Return (x, y) of the center of cell containing provided text 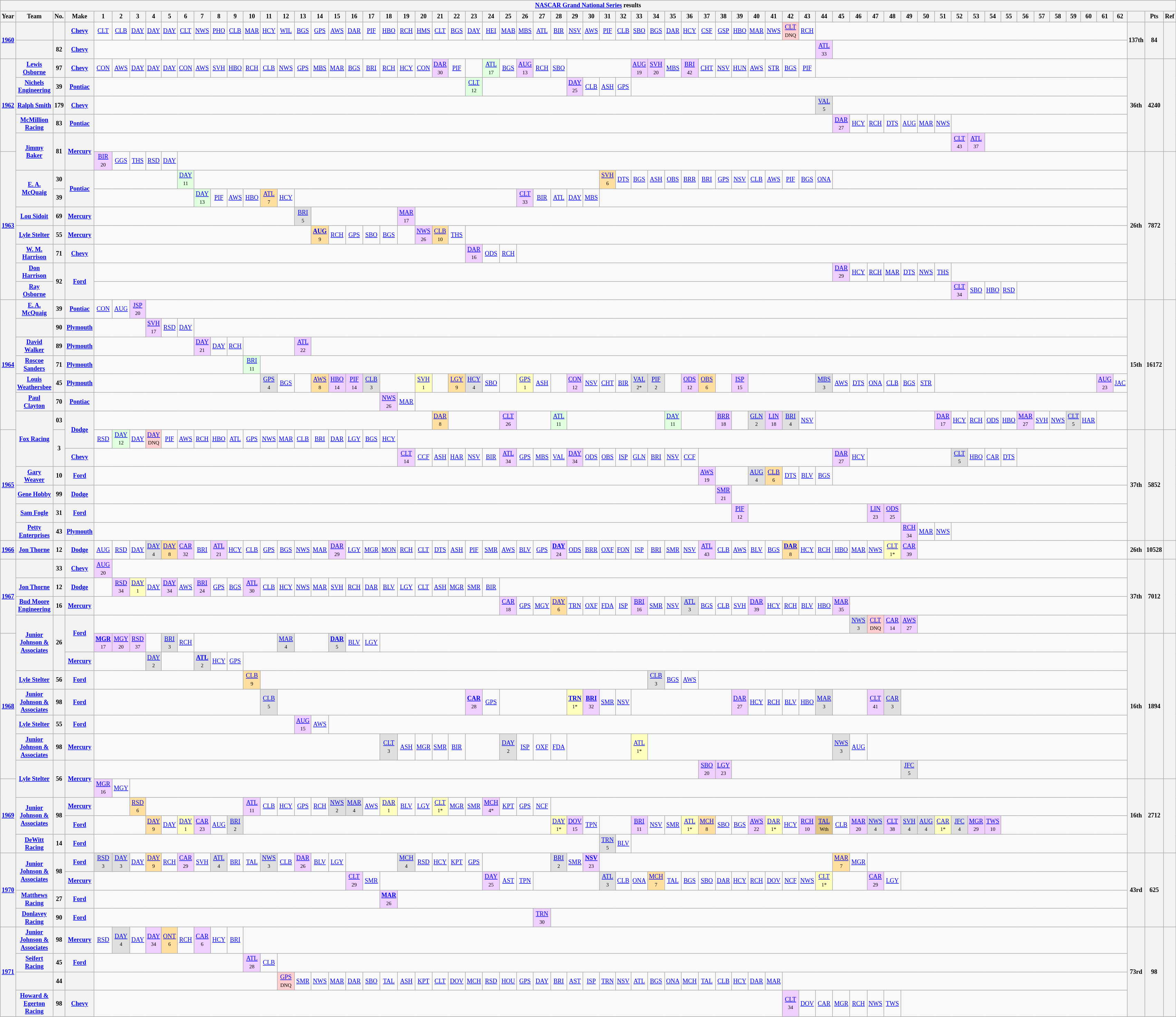
Donlavey Racing (34, 918)
1963 (8, 226)
1964 (8, 365)
15th (1136, 365)
ATL 17 (491, 68)
BRI 42 (690, 68)
HEI (491, 31)
ODS 25 (893, 513)
DeWitt Racing (34, 844)
7012 (1154, 597)
1971 (8, 972)
AUG 23 (1105, 383)
19 (406, 17)
Team (34, 17)
AWS 19 (707, 476)
CAR 28 (474, 702)
RSD 6 (138, 807)
MAR 3 (824, 702)
CAR 14 (893, 624)
Ref (1170, 17)
DAR 5 (337, 643)
CLT 43 (959, 142)
CLB 5 (269, 702)
1967 (8, 597)
AUG 13 (525, 68)
GSP (724, 31)
BRI 32 (591, 702)
83 (59, 124)
99 (59, 495)
GGS (121, 161)
1894 (1154, 706)
73rd (1136, 972)
Make (80, 17)
58 (1058, 17)
62 (1120, 17)
34 (656, 17)
Gene Hobby (34, 495)
SMR 21 (724, 495)
Roscoe Sanders (34, 365)
22 (457, 17)
AUG 19 (639, 68)
Jimmy Baker (34, 151)
84 (1154, 40)
59 (1073, 17)
42 (791, 17)
BIR 20 (103, 161)
Paul Clayton (34, 402)
Year (8, 17)
1966 (8, 550)
ATL 4 (219, 862)
LGY 23 (724, 769)
36 (690, 17)
MGY 20 (121, 643)
Bud Moore Engineering (34, 606)
16172 (1154, 365)
HUN (740, 68)
WIL (286, 31)
CAR 39 (909, 550)
DAR 17 (943, 420)
VAL 2* (639, 383)
Seifert Racing (34, 963)
ONT 6 (170, 940)
35 (673, 17)
LGY 9 (457, 383)
DAR 16 (474, 253)
DOV 15 (575, 825)
NWS 4 (876, 825)
CAR 6 (202, 940)
DAY DNQ (154, 439)
60 (1088, 17)
Lou Sidoit (34, 217)
GPS 4 (269, 383)
Fox Racing (34, 439)
AUG 9 (320, 235)
JFC 4 (959, 825)
VAL 5 (824, 105)
HOU (508, 981)
LIN 23 (876, 513)
TAL Wth (824, 825)
CAR 3 (893, 702)
PIF 12 (740, 513)
54 (993, 17)
25 (508, 17)
GPS DNQ (286, 981)
BRI 16 (639, 606)
MAB (508, 31)
DAY 13 (202, 198)
CLT 26 (508, 420)
MAR 20 (858, 825)
6 (186, 17)
5 (170, 17)
CAR 1* (943, 825)
47 (876, 17)
MGR 29 (976, 825)
179 (59, 105)
OBS 6 (707, 383)
Nichels Engineering (34, 87)
CLT 14 (406, 458)
MCH 7 (656, 881)
ATL 28 (252, 963)
37 (707, 17)
DAY 21 (202, 346)
43rd (1136, 890)
41 (774, 17)
Matthews Racing (34, 899)
20 (424, 17)
CLT 29 (354, 881)
1969 (8, 816)
JAC (1120, 383)
Lewis Osborne (34, 68)
1 (103, 17)
1970 (8, 890)
GLN (639, 458)
TRN 5 (608, 844)
FON (624, 550)
MCH 4* (491, 807)
PHO (219, 31)
RCH 10 (807, 825)
CLT 33 (525, 198)
Gary Weaver (34, 476)
David Walker (34, 346)
MBS 3 (824, 383)
BRI 24 (202, 587)
24 (491, 17)
TWS (893, 1004)
69 (59, 217)
MAR 7 (841, 862)
CAR 23 (202, 825)
51 (943, 17)
MCH 4 (406, 862)
AWS 22 (756, 825)
AWS 8 (320, 383)
GPS 1 (525, 383)
CLT 41 (876, 702)
32 (624, 17)
Louis Weathersbee (34, 383)
W. M. Harrison (34, 253)
TRN 1* (575, 702)
7872 (1154, 226)
CAR 32 (186, 550)
PIF 2 (656, 383)
29 (575, 17)
NASCAR Grand National Series results (588, 6)
53 (976, 17)
1960 (8, 40)
MAR 35 (841, 606)
BRI 5 (303, 217)
CLB 9 (252, 680)
38 (724, 17)
DAR 26 (303, 862)
GLN 2 (756, 420)
Ralph Smith (34, 105)
61 (1105, 17)
CLB 6 (774, 476)
AWS 27 (909, 624)
82 (59, 50)
NWS 2 (337, 807)
ATL 22 (303, 346)
NSV 23 (591, 862)
ATL 43 (707, 550)
BRI 3 (170, 643)
JFC 5 (909, 769)
CLB 10 (440, 235)
23 (474, 17)
57 (1042, 17)
ISP 15 (740, 383)
625 (1154, 890)
DAR 39 (756, 606)
SVH 1 (424, 383)
MGR 16 (103, 788)
4 (154, 17)
AUG 20 (103, 569)
SVH 6 (608, 179)
DAR 1 (389, 807)
MAR 17 (406, 217)
Ray Osborne (34, 290)
49 (909, 17)
PIF 14 (354, 383)
ATL 37 (976, 142)
8 (219, 17)
ATL 34 (508, 458)
1968 (8, 706)
LIN 18 (774, 420)
1965 (8, 485)
81 (59, 151)
SVH 20 (656, 68)
RSD 34 (121, 587)
HBO 14 (337, 383)
SBO 20 (707, 769)
AUG 15 (303, 725)
92 (59, 281)
DAY 3 (121, 862)
No. (59, 17)
Pts (1154, 17)
2712 (1154, 816)
48 (893, 17)
HCY 4 (474, 383)
DAY 12 (121, 439)
DAR 1* (774, 825)
CON 12 (575, 383)
Howard & Egerton Racing (34, 1004)
9 (235, 17)
SVH 17 (154, 328)
VAL (559, 458)
DAY 6 (559, 606)
1962 (8, 105)
7 (202, 17)
TRN 30 (542, 918)
RCH 34 (909, 531)
RSD 37 (138, 643)
4240 (1154, 105)
ATL 21 (219, 550)
MAR 27 (1025, 420)
DAR 30 (440, 68)
10528 (1154, 550)
DAY 1* (559, 825)
MCH 8 (707, 825)
21 (440, 17)
97 (59, 68)
DAY 24 (559, 550)
17 (372, 17)
36th (1136, 105)
Petty Enterprises (34, 531)
11 (269, 17)
TWS 10 (993, 825)
CAR 18 (508, 606)
MON (389, 550)
15 (337, 17)
2 (121, 17)
RSD 3 (103, 862)
ATL 33 (824, 50)
50 (926, 17)
ATL 2 (202, 661)
18 (389, 17)
SVH 4 (909, 825)
CLT 38 (893, 825)
137th (1136, 40)
52 (959, 17)
28 (559, 17)
McMillion Racing (34, 124)
CLT 12 (474, 87)
MAR 26 (389, 899)
MGR 17 (103, 643)
DAY 8 (170, 550)
46 (858, 17)
40 (756, 17)
CLT 3 (389, 747)
BRI 4 (791, 420)
CSF (707, 31)
89 (59, 346)
13 (303, 17)
JSP 20 (138, 309)
ODS 12 (690, 383)
Don Harrison (34, 272)
03 (59, 420)
HMS (424, 31)
70 (59, 402)
Sam Fogle (34, 513)
ATL 30 (252, 587)
ATL 7 (269, 198)
5852 (1154, 485)
BRR 18 (724, 420)
